Search for the cell housing the specified text and yield its [X, Y] center coordinate. 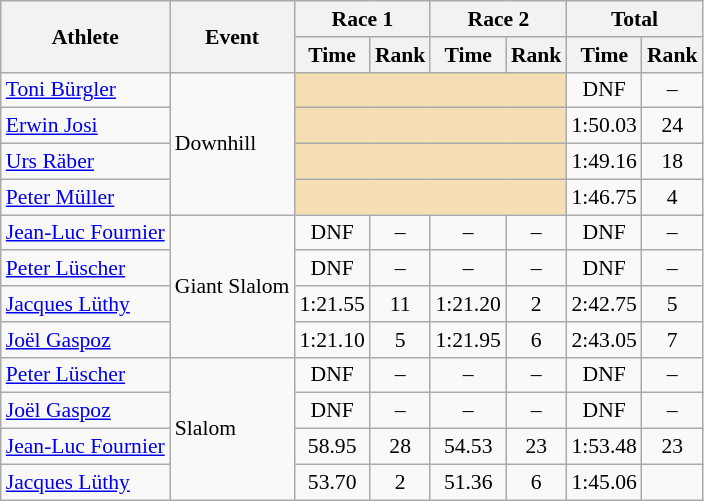
2:42.75 [604, 304]
Peter Müller [86, 197]
1:46.75 [604, 197]
1:49.16 [604, 162]
28 [400, 447]
54.53 [468, 447]
2:43.05 [604, 340]
Race 1 [362, 19]
1:53.48 [604, 447]
Race 2 [498, 19]
1:45.06 [604, 482]
Giant Slalom [232, 286]
53.70 [332, 482]
4 [672, 197]
18 [672, 162]
Toni Bürgler [86, 90]
51.36 [468, 482]
Slalom [232, 428]
1:50.03 [604, 126]
58.95 [332, 447]
7 [672, 340]
1:21.20 [468, 304]
Erwin Josi [86, 126]
1:21.95 [468, 340]
11 [400, 304]
1:21.10 [332, 340]
Downhill [232, 143]
24 [672, 126]
Event [232, 36]
Total [634, 19]
1:21.55 [332, 304]
Athlete [86, 36]
Urs Räber [86, 162]
